Identify which cell holds the provided text, then report its [X, Y] central coordinate. 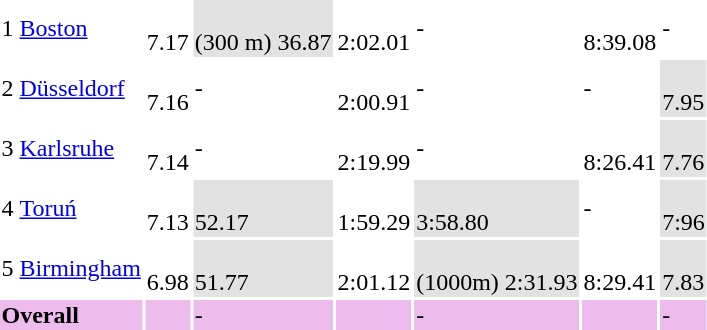
6.98 [168, 268]
Overall [71, 315]
7:96 [684, 208]
7.83 [684, 268]
8:29.41 [620, 268]
2:00.91 [374, 88]
3:58.80 [497, 208]
7.14 [168, 148]
2:19.99 [374, 148]
Düsseldorf [80, 88]
7.16 [168, 88]
51.77 [263, 268]
3 [8, 148]
1 [8, 28]
4 [8, 208]
Toruń [80, 208]
7.13 [168, 208]
2:01.12 [374, 268]
8:26.41 [620, 148]
Birmingham [80, 268]
2:02.01 [374, 28]
7.17 [168, 28]
7.95 [684, 88]
(1000m) 2:31.93 [497, 268]
Boston [80, 28]
52.17 [263, 208]
1:59.29 [374, 208]
8:39.08 [620, 28]
Karlsruhe [80, 148]
5 [8, 268]
2 [8, 88]
(300 m) 36.87 [263, 28]
7.76 [684, 148]
